Identify which cell holds the provided text, then report its [x, y] central coordinate. 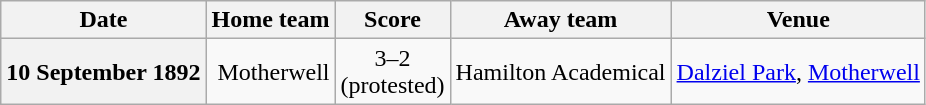
Dalziel Park, Motherwell [798, 72]
Away team [560, 20]
3–2(protested) [392, 72]
Date [104, 20]
Home team [270, 20]
Hamilton Academical [560, 72]
Score [392, 20]
Venue [798, 20]
Motherwell [270, 72]
10 September 1892 [104, 72]
